Provide the (X, Y) coordinate of the cell's center where the given text is located.  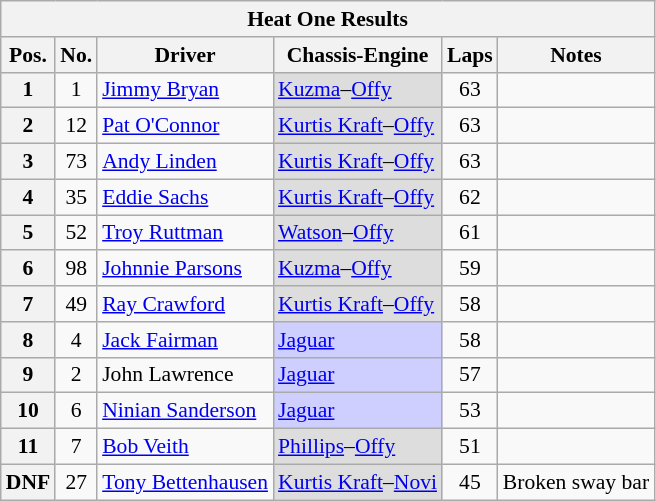
3 (28, 162)
8 (28, 340)
Pat O'Connor (185, 126)
Troy Ruttman (185, 233)
Phillips–Offy (358, 447)
10 (28, 411)
98 (76, 269)
Jimmy Bryan (185, 90)
Andy Linden (185, 162)
57 (470, 375)
62 (470, 197)
No. (76, 55)
49 (76, 304)
73 (76, 162)
35 (76, 197)
9 (28, 375)
5 (28, 233)
59 (470, 269)
Watson–Offy (358, 233)
Broken sway bar (576, 482)
53 (470, 411)
Tony Bettenhausen (185, 482)
Heat One Results (328, 19)
Ray Crawford (185, 304)
DNF (28, 482)
Ninian Sanderson (185, 411)
Driver (185, 55)
Bob Veith (185, 447)
Eddie Sachs (185, 197)
Jack Fairman (185, 340)
Laps (470, 55)
Pos. (28, 55)
Notes (576, 55)
27 (76, 482)
52 (76, 233)
12 (76, 126)
61 (470, 233)
Kurtis Kraft–Novi (358, 482)
45 (470, 482)
Chassis-Engine (358, 55)
John Lawrence (185, 375)
51 (470, 447)
11 (28, 447)
Johnnie Parsons (185, 269)
